From the cell containing the given text, extract its center point as [X, Y] coordinate. 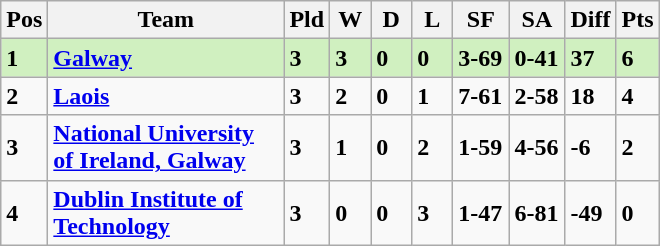
Diff [590, 20]
Galway [166, 58]
2-58 [537, 96]
Pld [307, 20]
0-41 [537, 58]
Dublin Institute of Technology [166, 212]
National University of Ireland, Galway [166, 148]
-6 [590, 148]
SF [481, 20]
D [392, 20]
37 [590, 58]
Team [166, 20]
18 [590, 96]
Pos [24, 20]
Pts [638, 20]
6 [638, 58]
W [350, 20]
-49 [590, 212]
Laois [166, 96]
SA [537, 20]
7-61 [481, 96]
6-81 [537, 212]
4-56 [537, 148]
1-59 [481, 148]
L [432, 20]
3-69 [481, 58]
1-47 [481, 212]
